Search for the cell housing the specified text and yield its (X, Y) center coordinate. 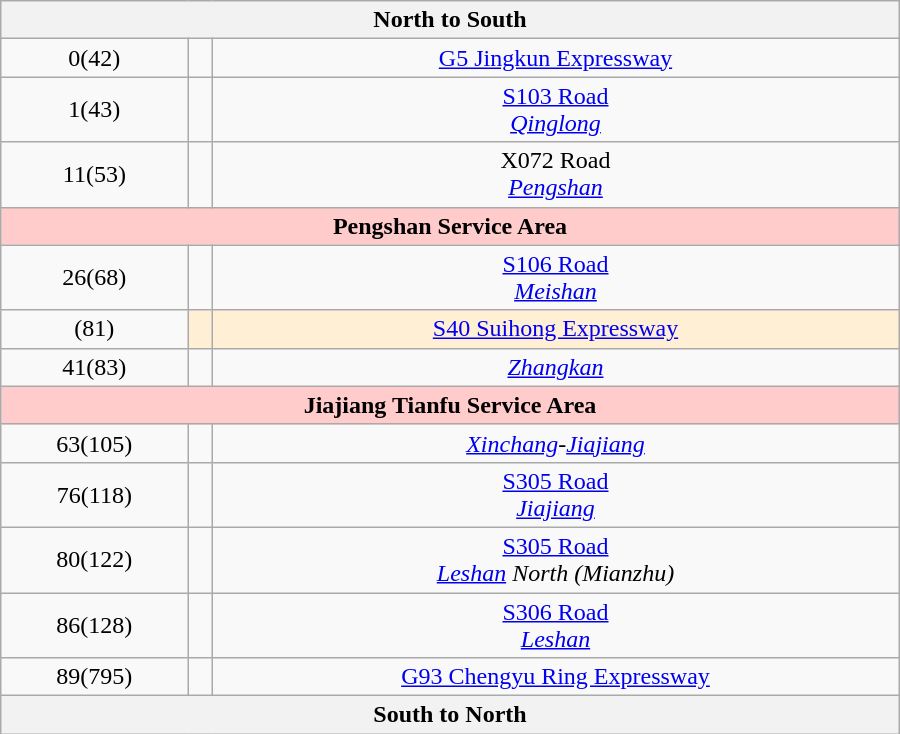
(81) (94, 329)
63(105) (94, 443)
X072 RoadPengshan (556, 174)
S40 Suihong Expressway (556, 329)
North to South (450, 20)
11(53) (94, 174)
86(128) (94, 624)
Zhangkan (556, 367)
S106 RoadMeishan (556, 278)
Xinchang-Jiajiang (556, 443)
G5 Jingkun Expressway (556, 58)
26(68) (94, 278)
S103 RoadQinglong (556, 110)
76(118) (94, 494)
80(122) (94, 560)
S306 RoadLeshan (556, 624)
S305 RoadJiajiang (556, 494)
G93 Chengyu Ring Expressway (556, 677)
41(83) (94, 367)
0(42) (94, 58)
Pengshan Service Area (450, 226)
South to North (450, 715)
1(43) (94, 110)
Jiajiang Tianfu Service Area (450, 405)
89(795) (94, 677)
S305 RoadLeshan North (Mianzhu) (556, 560)
